Search for the cell housing the specified text and yield its (X, Y) center coordinate. 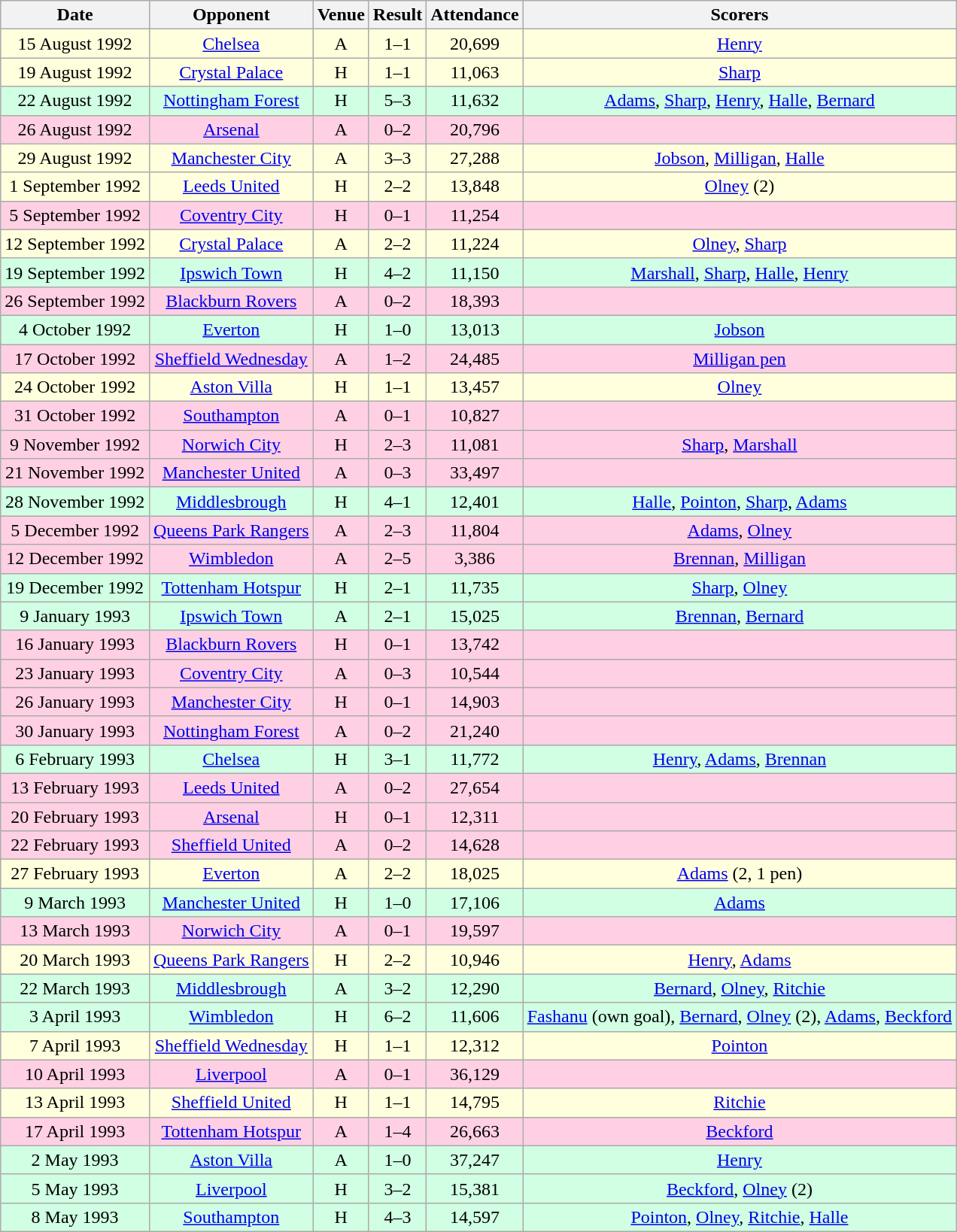
20 February 1993 (75, 816)
Olney (2) (740, 187)
27,288 (475, 158)
11,606 (475, 1017)
22 August 1992 (75, 101)
26 September 1992 (75, 301)
13,013 (475, 329)
12,311 (475, 816)
12 December 1992 (75, 559)
13,848 (475, 187)
17 October 1992 (75, 359)
6–2 (397, 1017)
Adams (2, 1 pen) (740, 874)
36,129 (475, 1074)
17,106 (475, 903)
13 February 1993 (75, 787)
9 November 1992 (75, 445)
33,497 (475, 473)
Pointon (740, 1045)
Date (75, 15)
Milligan pen (740, 359)
27 February 1993 (75, 874)
31 October 1992 (75, 416)
14,903 (475, 702)
11,772 (475, 759)
30 January 1993 (75, 730)
3 April 1993 (75, 1017)
5 December 1992 (75, 530)
16 January 1993 (75, 645)
Marshall, Sharp, Halle, Henry (740, 272)
Sharp, Marshall (740, 445)
26 January 1993 (75, 702)
Henry, Adams, Brennan (740, 759)
Opponent (231, 15)
1 September 1992 (75, 187)
3–1 (397, 759)
20,699 (475, 44)
11,081 (475, 445)
27,654 (475, 787)
21,240 (475, 730)
20,796 (475, 129)
Olney, Sharp (740, 244)
Olney (740, 387)
21 November 1992 (75, 473)
Fashanu (own goal), Bernard, Olney (2), Adams, Beckford (740, 1017)
Sharp (740, 72)
Scorers (740, 15)
1–2 (397, 359)
13,457 (475, 387)
26,663 (475, 1131)
Result (397, 15)
8 May 1993 (75, 1217)
2 May 1993 (75, 1160)
9 March 1993 (75, 903)
11,224 (475, 244)
11,063 (475, 72)
11,804 (475, 530)
14,795 (475, 1103)
24,485 (475, 359)
18,025 (475, 874)
Henry, Adams (740, 960)
1–4 (397, 1131)
10,544 (475, 673)
19,597 (475, 931)
12,290 (475, 988)
15 August 1992 (75, 44)
Bernard, Olney, Ritchie (740, 988)
Sharp, Olney (740, 587)
Adams (740, 903)
26 August 1992 (75, 129)
3,386 (475, 559)
4 October 1992 (75, 329)
Attendance (475, 15)
14,597 (475, 1217)
10 April 1993 (75, 1074)
9 January 1993 (75, 616)
11,735 (475, 587)
5 September 1992 (75, 215)
4–2 (397, 272)
Adams, Olney (740, 530)
12,312 (475, 1045)
12,401 (475, 502)
3–3 (397, 158)
19 August 1992 (75, 72)
Beckford (740, 1131)
24 October 1992 (75, 387)
Beckford, Olney (2) (740, 1188)
Ritchie (740, 1103)
10,827 (475, 416)
6 February 1993 (75, 759)
23 January 1993 (75, 673)
13 April 1993 (75, 1103)
13 March 1993 (75, 931)
11,632 (475, 101)
22 February 1993 (75, 845)
10,946 (475, 960)
4–1 (397, 502)
28 November 1992 (75, 502)
Halle, Pointon, Sharp, Adams (740, 502)
12 September 1992 (75, 244)
7 April 1993 (75, 1045)
17 April 1993 (75, 1131)
19 December 1992 (75, 587)
Adams, Sharp, Henry, Halle, Bernard (740, 101)
20 March 1993 (75, 960)
Pointon, Olney, Ritchie, Halle (740, 1217)
13,742 (475, 645)
29 August 1992 (75, 158)
Venue (341, 15)
5–3 (397, 101)
Jobson (740, 329)
15,381 (475, 1188)
Jobson, Milligan, Halle (740, 158)
18,393 (475, 301)
11,254 (475, 215)
14,628 (475, 845)
19 September 1992 (75, 272)
2–5 (397, 559)
4–3 (397, 1217)
11,150 (475, 272)
Brennan, Bernard (740, 616)
Brennan, Milligan (740, 559)
5 May 1993 (75, 1188)
22 March 1993 (75, 988)
37,247 (475, 1160)
15,025 (475, 616)
